Locate the cell with the specified text and output its (x, y) center coordinate. 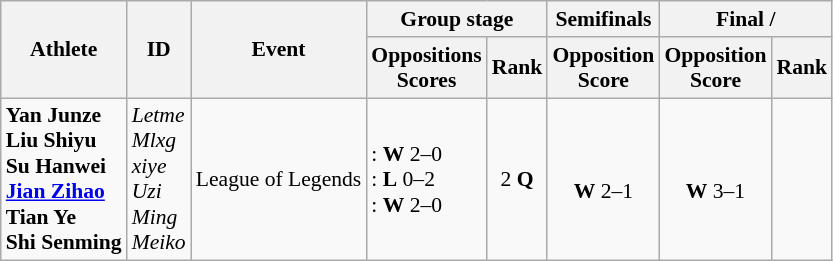
Final / (746, 19)
: W 2–0: L 0–2: W 2–0 (426, 180)
ID (159, 50)
LetmeMlxgxiyeUziMingMeiko (159, 180)
OppositionsScores (426, 68)
Group stage (456, 19)
2 Q (518, 180)
W 2–1 (603, 180)
Yan JunzeLiu ShiyuSu HanweiJian ZihaoTian YeShi Senming (64, 180)
Athlete (64, 50)
Event (279, 50)
League of Legends (279, 180)
W 3–1 (715, 180)
Semifinals (603, 19)
